Locate the cell with the specified text and output its [x, y] center coordinate. 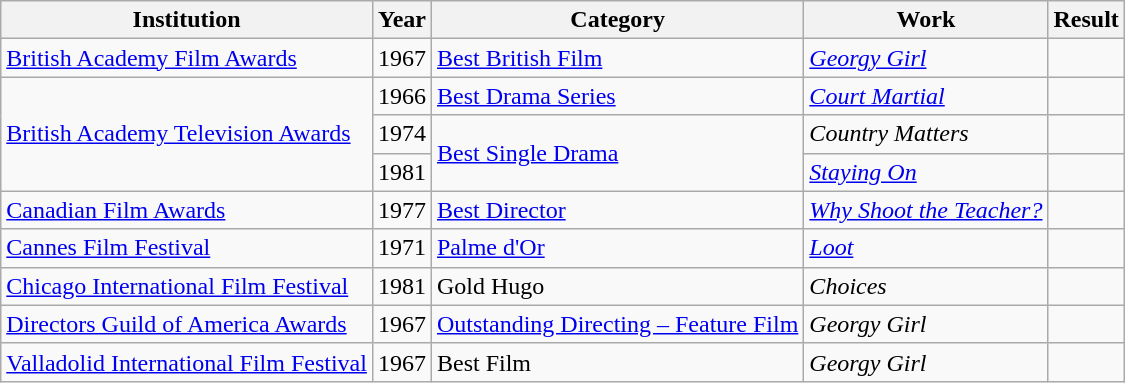
Court Martial [926, 96]
Cannes Film Festival [187, 248]
Country Matters [926, 134]
Palme d'Or [617, 248]
Institution [187, 20]
British Academy Film Awards [187, 58]
Valladolid International Film Festival [187, 362]
1977 [402, 210]
Outstanding Directing – Feature Film [617, 324]
Loot [926, 248]
Year [402, 20]
Staying On [926, 172]
Best Drama Series [617, 96]
Best Director [617, 210]
Gold Hugo [617, 286]
Canadian Film Awards [187, 210]
1971 [402, 248]
Work [926, 20]
Chicago International Film Festival [187, 286]
British Academy Television Awards [187, 134]
Result [1086, 20]
1974 [402, 134]
Best Single Drama [617, 153]
Why Shoot the Teacher? [926, 210]
Directors Guild of America Awards [187, 324]
Best Film [617, 362]
Choices [926, 286]
Best British Film [617, 58]
Category [617, 20]
1966 [402, 96]
